Detect which cell encompasses the target text, then output its [x, y] center coordinate. 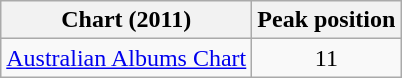
11 [326, 58]
Peak position [326, 20]
Chart (2011) [126, 20]
Australian Albums Chart [126, 58]
